Locate the cell with the specified text and output its [X, Y] center coordinate. 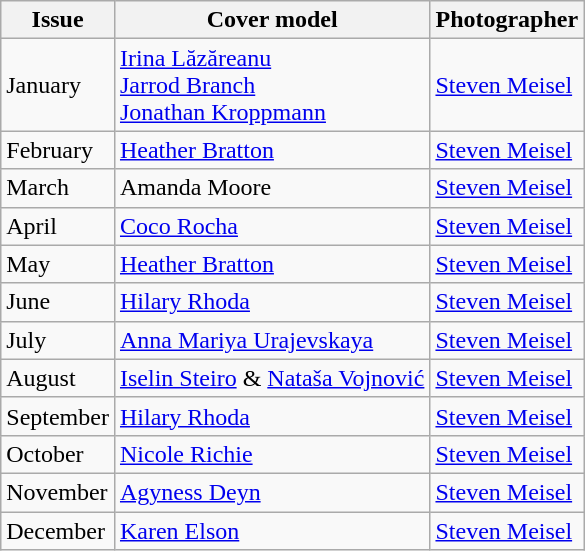
Iselin Steiro & Nataša Vojnović [272, 378]
April [58, 226]
Issue [58, 20]
March [58, 188]
Agyness Deyn [272, 492]
Anna Mariya Urajevskaya [272, 340]
Irina LăzăreanuJarrod BranchJonathan Kroppmann [272, 85]
June [58, 302]
October [58, 454]
January [58, 85]
May [58, 264]
December [58, 531]
Coco Rocha [272, 226]
Amanda Moore [272, 188]
September [58, 416]
February [58, 150]
Photographer [507, 20]
Nicole Richie [272, 454]
August [58, 378]
Cover model [272, 20]
November [58, 492]
Karen Elson [272, 531]
July [58, 340]
